Detect which cell encompasses the target text, then output its [X, Y] center coordinate. 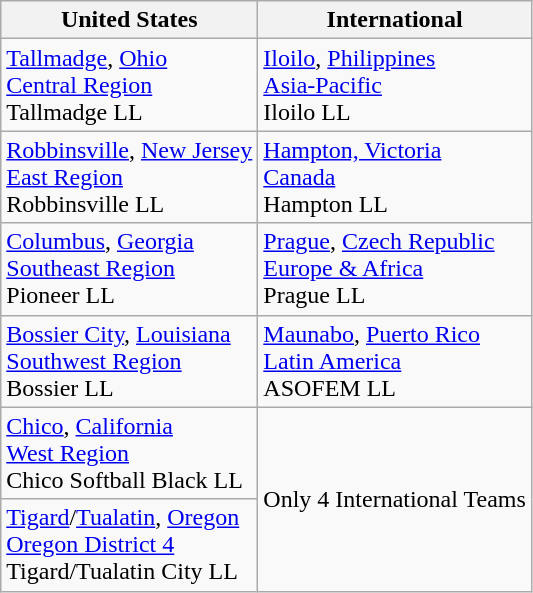
Columbus, Georgia Southeast Region Pioneer LL [130, 269]
Tigard/Tualatin, Oregon Oregon District 4 Tigard/Tualatin City LL [130, 545]
Only 4 International Teams [395, 499]
Prague, Czech Republic Europe & Africa Prague LL [395, 269]
Bossier City, Louisiana Southwest Region Bossier LL [130, 361]
United States [130, 20]
International [395, 20]
Maunabo, Puerto Rico Latin America ASOFEM LL [395, 361]
Hampton, Victoria Canada Hampton LL [395, 177]
Iloilo, Philippines Asia-Pacific Iloilo LL [395, 85]
Chico, California West Region Chico Softball Black LL [130, 453]
Tallmadge, Ohio Central Region Tallmadge LL [130, 85]
Robbinsville, New Jersey East Region Robbinsville LL [130, 177]
